Return the (x, y) coordinate for the center point of the cell that contains the specified text.  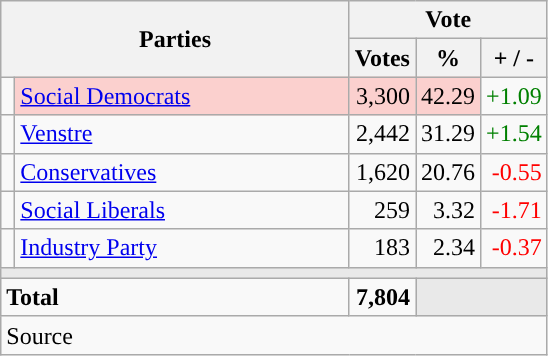
-1.71 (514, 210)
-0.37 (514, 248)
-0.55 (514, 172)
Vote (448, 20)
20.76 (448, 172)
183 (382, 248)
3.32 (448, 210)
Industry Party (182, 248)
Conservatives (182, 172)
% (448, 58)
7,804 (382, 297)
Total (176, 297)
Votes (382, 58)
2.34 (448, 248)
Social Liberals (182, 210)
31.29 (448, 134)
Source (274, 335)
1,620 (382, 172)
+1.09 (514, 96)
Parties (176, 39)
259 (382, 210)
+ / - (514, 58)
Venstre (182, 134)
+1.54 (514, 134)
42.29 (448, 96)
Social Democrats (182, 96)
3,300 (382, 96)
2,442 (382, 134)
